Detect which cell encompasses the target text, then output its [x, y] center coordinate. 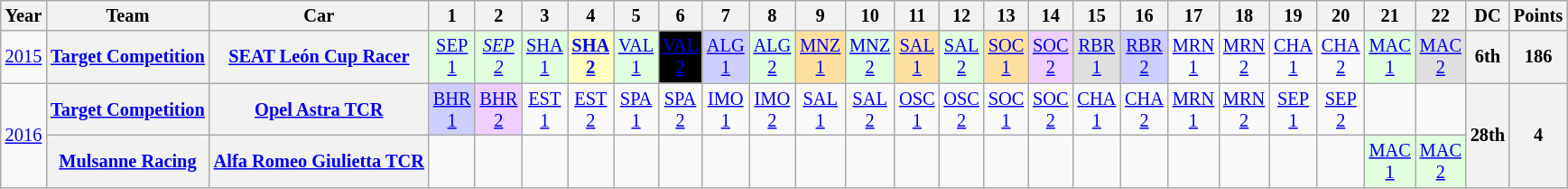
SEAT León Cup Racer [320, 57]
SHA2 [591, 57]
ALG1 [726, 57]
186 [1538, 57]
RBR2 [1145, 57]
Year [23, 15]
6 [681, 15]
VAL1 [636, 57]
6th [1488, 57]
2016 [23, 136]
5 [636, 15]
EST1 [544, 109]
SHA1 [544, 57]
16 [1145, 15]
BHR2 [498, 109]
MNZ1 [820, 57]
Team [128, 15]
Mulsanne Racing [128, 161]
14 [1051, 15]
3 [544, 15]
IMO1 [726, 109]
28th [1488, 136]
SPA1 [636, 109]
17 [1193, 15]
1 [452, 15]
18 [1244, 15]
11 [917, 15]
2015 [23, 57]
2 [498, 15]
IMO2 [773, 109]
22 [1441, 15]
DC [1488, 15]
BHR1 [452, 109]
Points [1538, 15]
15 [1096, 15]
20 [1341, 15]
10 [870, 15]
Car [320, 15]
8 [773, 15]
VAL2 [681, 57]
13 [1006, 15]
SPA2 [681, 109]
21 [1390, 15]
MNZ2 [870, 57]
OSC2 [960, 109]
ALG2 [773, 57]
9 [820, 15]
EST2 [591, 109]
Alfa Romeo Giulietta TCR [320, 161]
RBR1 [1096, 57]
OSC1 [917, 109]
19 [1293, 15]
Opel Astra TCR [320, 109]
12 [960, 15]
7 [726, 15]
